Provide the (X, Y) coordinate of the cell's center where the given text is located.  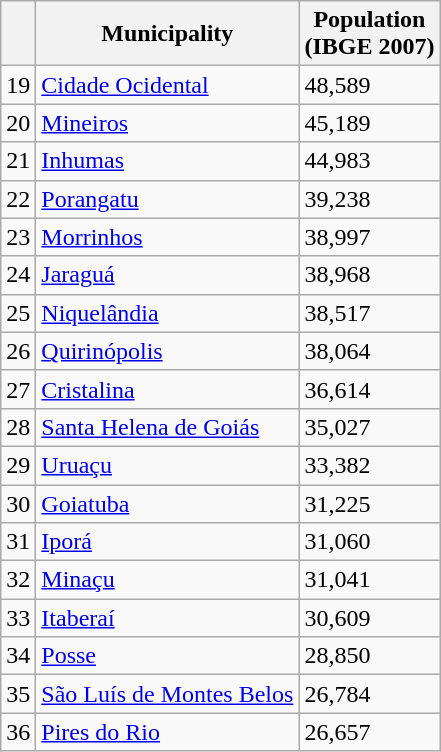
Niquelândia (168, 313)
24 (18, 275)
Santa Helena de Goiás (168, 427)
25 (18, 313)
Pires do Rio (168, 732)
31,060 (370, 542)
Itaberaí (168, 618)
Goiatuba (168, 503)
20 (18, 123)
Porangatu (168, 199)
Inhumas (168, 161)
Iporá (168, 542)
Population(IBGE 2007) (370, 34)
32 (18, 580)
Municipality (168, 34)
34 (18, 656)
38,517 (370, 313)
31 (18, 542)
Uruaçu (168, 465)
28,850 (370, 656)
28 (18, 427)
31,041 (370, 580)
36,614 (370, 389)
21 (18, 161)
26,784 (370, 694)
Minaçu (168, 580)
31,225 (370, 503)
Jaraguá (168, 275)
23 (18, 237)
44,983 (370, 161)
29 (18, 465)
33 (18, 618)
19 (18, 85)
38,968 (370, 275)
26,657 (370, 732)
Mineiros (168, 123)
Cristalina (168, 389)
33,382 (370, 465)
38,997 (370, 237)
38,064 (370, 351)
39,238 (370, 199)
35,027 (370, 427)
Morrinhos (168, 237)
30 (18, 503)
36 (18, 732)
Cidade Ocidental (168, 85)
Quirinópolis (168, 351)
35 (18, 694)
26 (18, 351)
27 (18, 389)
Posse (168, 656)
30,609 (370, 618)
22 (18, 199)
48,589 (370, 85)
45,189 (370, 123)
São Luís de Montes Belos (168, 694)
